Return (x, y) of the center of cell containing provided text 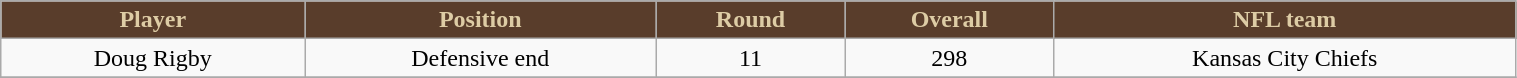
11 (750, 58)
Position (480, 20)
Doug Rigby (153, 58)
Round (750, 20)
298 (949, 58)
Defensive end (480, 58)
NFL team (1284, 20)
Overall (949, 20)
Player (153, 20)
Kansas City Chiefs (1284, 58)
